For the text-containing cell, return its midpoint in (X, Y) coordinate format. 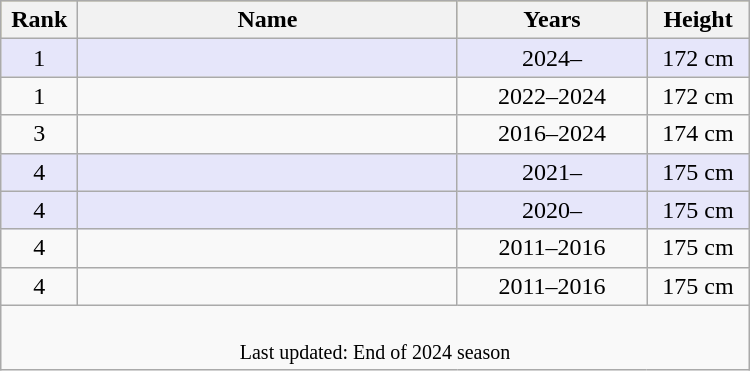
Last updated: End of 2024 season (375, 338)
2024– (552, 58)
3 (40, 134)
2021– (552, 172)
Name (268, 20)
Height (698, 20)
2016–2024 (552, 134)
2020– (552, 210)
2022–2024 (552, 96)
Years (552, 20)
Rank (40, 20)
174 cm (698, 134)
